Capture the cell that displays the provided text and extract its [x, y] central coordinate. 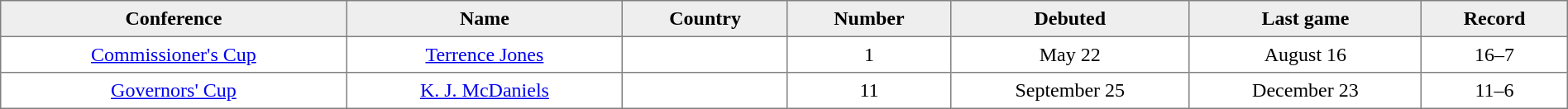
11–6 [1494, 91]
16–7 [1494, 54]
Last game [1305, 19]
Debuted [1070, 19]
August 16 [1305, 54]
Record [1494, 19]
Commissioner's Cup [174, 54]
11 [868, 91]
Governors' Cup [174, 91]
Number [868, 19]
1 [868, 54]
May 22 [1070, 54]
Country [705, 19]
December 23 [1305, 91]
Terrence Jones [485, 54]
September 25 [1070, 91]
Name [485, 19]
Conference [174, 19]
K. J. McDaniels [485, 91]
